For the text-containing cell, return its midpoint in [x, y] coordinate format. 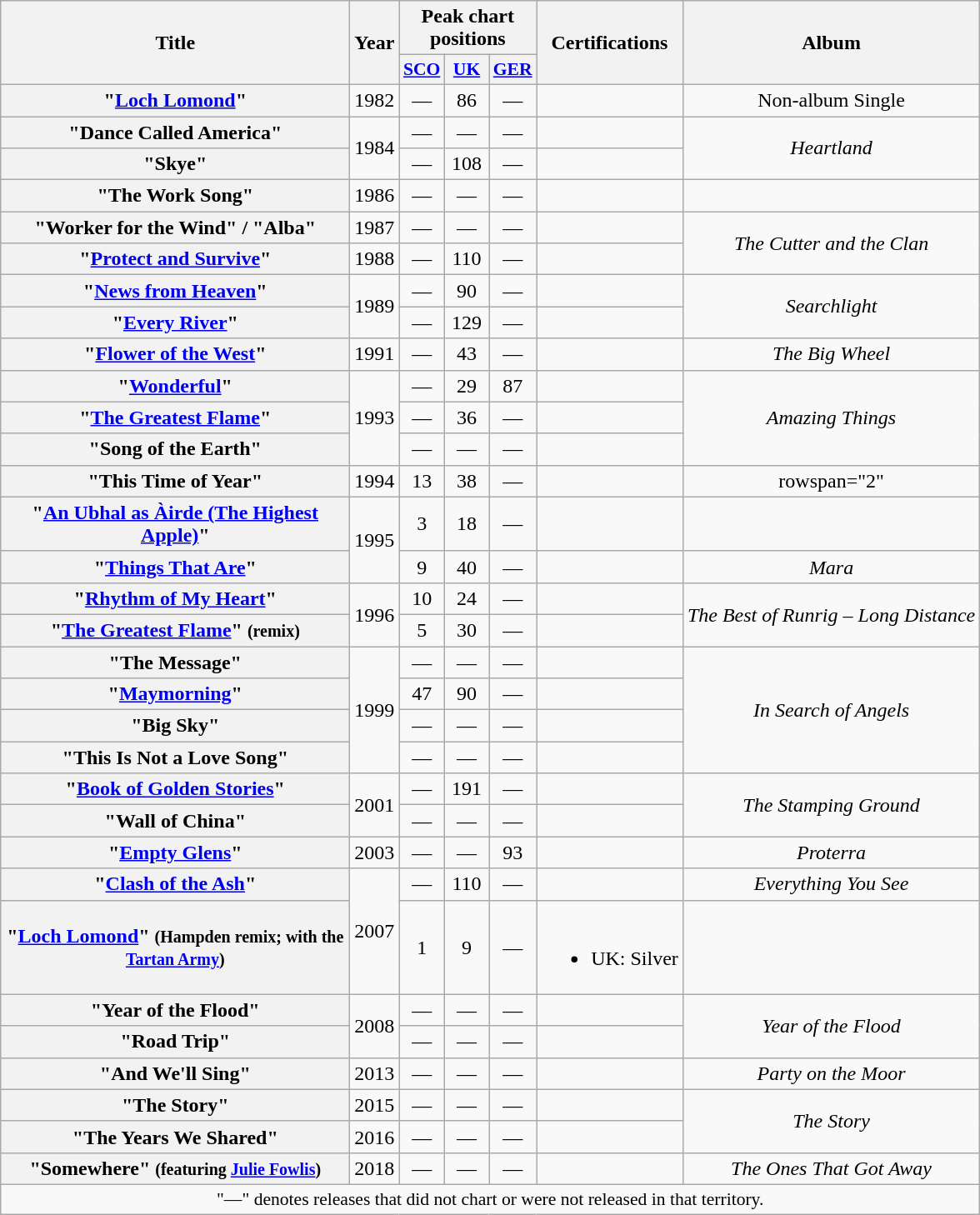
30 [467, 630]
The Cutter and the Clan [831, 243]
1993 [375, 417]
"Skye" [175, 164]
The Stamping Ground [831, 805]
Peak chart positions [468, 28]
36 [467, 417]
"Wonderful" [175, 386]
Amazing Things [831, 417]
"An Ubhal as Àirde (The Highest Apple)" [175, 523]
86 [467, 100]
"The Work Song" [175, 196]
The Big Wheel [831, 354]
2015 [375, 1105]
1988 [375, 259]
2013 [375, 1073]
1984 [375, 148]
"Loch Lomond" (Hampden remix; with the Tartan Army) [175, 947]
93 [513, 852]
29 [467, 386]
UK [467, 70]
5 [422, 630]
"Wall of China" [175, 821]
"The Greatest Flame" [175, 417]
The Best of Runrig – Long Distance [831, 614]
"This Time of Year" [175, 481]
24 [467, 598]
"The Years We Shared" [175, 1137]
2018 [375, 1168]
Searchlight [831, 307]
2007 [375, 932]
2003 [375, 852]
"Clash of the Ash" [175, 884]
1989 [375, 307]
Heartland [831, 148]
10 [422, 598]
UK: Silver [610, 947]
GER [513, 70]
"Song of the Earth" [175, 449]
"Protect and Survive" [175, 259]
13 [422, 481]
"Worker for the Wind" / "Alba" [175, 227]
"Maymorning" [175, 694]
"Every River" [175, 322]
"News from Heaven" [175, 291]
Proterra [831, 852]
"Loch Lomond" [175, 100]
1994 [375, 481]
"Rhythm of My Heart" [175, 598]
"Book of Golden Stories" [175, 789]
Title [175, 43]
2016 [375, 1137]
"The Message" [175, 662]
1982 [375, 100]
1987 [375, 227]
"Flower of the West" [175, 354]
191 [467, 789]
"Somewhere" (featuring Julie Fowlis) [175, 1168]
1995 [375, 540]
"Big Sky" [175, 726]
1986 [375, 196]
"The Greatest Flame" (remix) [175, 630]
"This Is Not a Love Song" [175, 757]
Mara [831, 567]
Everything You See [831, 884]
"Empty Glens" [175, 852]
SCO [422, 70]
40 [467, 567]
87 [513, 386]
"—" denotes releases that did not chart or were not released in that territory. [490, 1199]
The Story [831, 1121]
3 [422, 523]
rowspan="2" [831, 481]
Album [831, 43]
"The Story" [175, 1105]
"Year of the Flood" [175, 1010]
2008 [375, 1026]
Year of the Flood [831, 1026]
18 [467, 523]
Non-album Single [831, 100]
38 [467, 481]
"Things That Are" [175, 567]
"And We'll Sing" [175, 1073]
47 [422, 694]
Year [375, 43]
In Search of Angels [831, 710]
43 [467, 354]
1999 [375, 710]
108 [467, 164]
Party on the Moor [831, 1073]
1 [422, 947]
1996 [375, 614]
The Ones That Got Away [831, 1168]
"Road Trip" [175, 1042]
Certifications [610, 43]
1991 [375, 354]
2001 [375, 805]
"Dance Called America" [175, 132]
129 [467, 322]
